Detect which cell encompasses the target text, then output its (x, y) center coordinate. 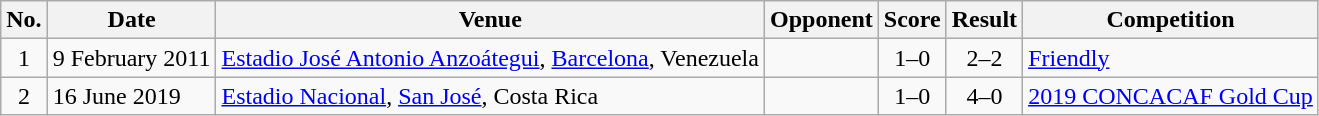
2019 CONCACAF Gold Cup (1171, 96)
Result (984, 20)
16 June 2019 (132, 96)
2 (24, 96)
Date (132, 20)
Score (912, 20)
2–2 (984, 58)
Venue (490, 20)
1 (24, 58)
Competition (1171, 20)
Estadio José Antonio Anzoátegui, Barcelona, Venezuela (490, 58)
4–0 (984, 96)
Friendly (1171, 58)
Opponent (821, 20)
9 February 2011 (132, 58)
No. (24, 20)
Estadio Nacional, San José, Costa Rica (490, 96)
